Detect which cell encompasses the target text, then output its [X, Y] center coordinate. 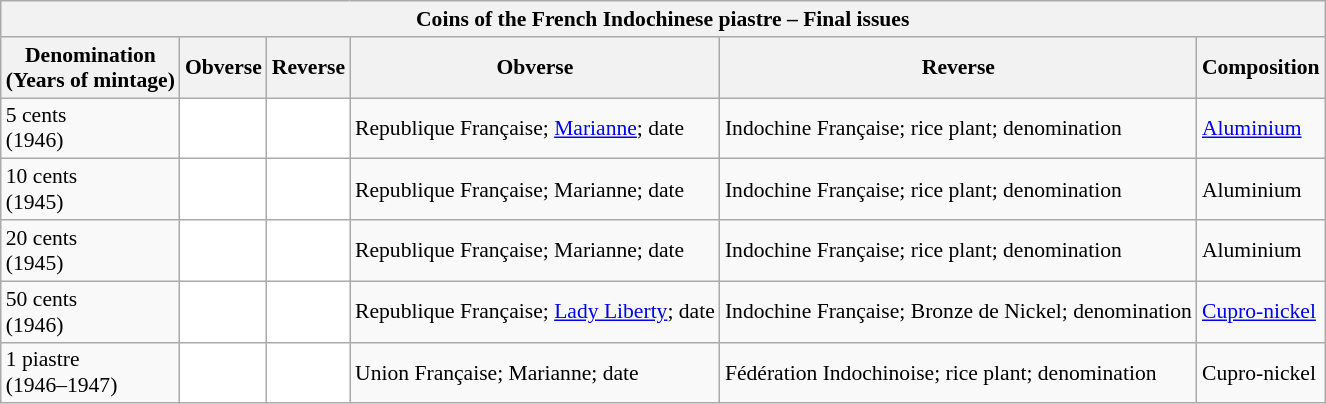
1 piastre(1946–1947) [90, 372]
Indochine Française; Bronze de Nickel; denomination [958, 312]
Denomination(Years of mintage) [90, 68]
20 cents(1945) [90, 250]
Republique Française; Lady Liberty; date [535, 312]
Composition [1261, 68]
50 cents(1946) [90, 312]
10 cents(1945) [90, 190]
5 cents(1946) [90, 128]
Coins of the French Indochinese piastre – Final issues [663, 19]
Union Française; Marianne; date [535, 372]
Fédération Indochinoise; rice plant; denomination [958, 372]
